For the text-containing cell, return its midpoint in [X, Y] coordinate format. 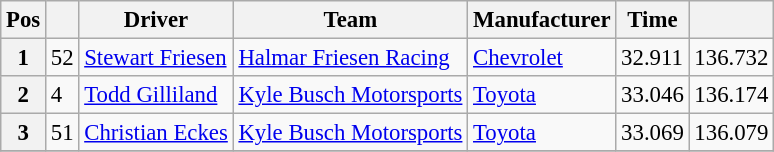
136.079 [732, 133]
52 [62, 58]
Chevrolet [542, 58]
136.732 [732, 58]
3 [24, 133]
Halmar Friesen Racing [350, 58]
4 [62, 95]
2 [24, 95]
Team [350, 20]
Pos [24, 20]
Manufacturer [542, 20]
32.911 [652, 58]
136.174 [732, 95]
1 [24, 58]
Todd Gilliland [156, 95]
Christian Eckes [156, 133]
Time [652, 20]
51 [62, 133]
33.069 [652, 133]
Driver [156, 20]
33.046 [652, 95]
Stewart Friesen [156, 58]
